Return the [x, y] coordinate for the center point of the cell that contains the specified text.  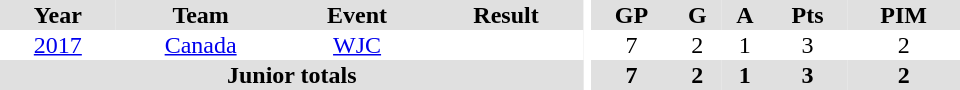
WJC [358, 45]
Canada [201, 45]
PIM [904, 15]
Result [506, 15]
Junior totals [292, 75]
Event [358, 15]
GP [631, 15]
A [745, 15]
G [698, 15]
Pts [808, 15]
2017 [58, 45]
Year [58, 15]
Team [201, 15]
